Determine the (X, Y) coordinate at the center of the cell enclosing the given text.  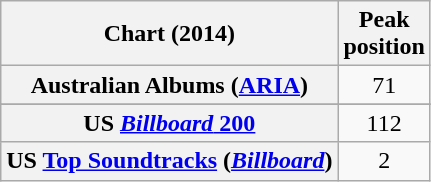
US Top Soundtracks (Billboard) (170, 161)
US Billboard 200 (170, 123)
Peakposition (384, 34)
112 (384, 123)
71 (384, 85)
Chart (2014) (170, 34)
2 (384, 161)
Australian Albums (ARIA) (170, 85)
